Search for the cell housing the specified text and yield its [X, Y] center coordinate. 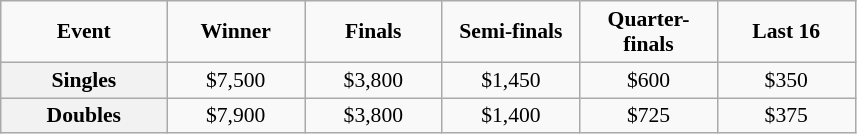
$350 [786, 80]
$375 [786, 116]
Finals [373, 32]
$600 [649, 80]
Semi-finals [511, 32]
$7,500 [236, 80]
$7,900 [236, 116]
Last 16 [786, 32]
Event [84, 32]
Doubles [84, 116]
Singles [84, 80]
Quarter-finals [649, 32]
$1,400 [511, 116]
$1,450 [511, 80]
$725 [649, 116]
Winner [236, 32]
